Locate the cell with the specified text and output its [X, Y] center coordinate. 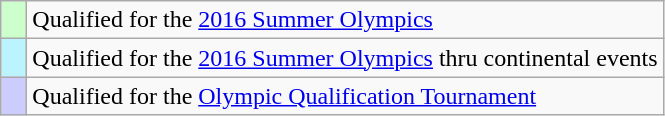
Qualified for the 2016 Summer Olympics thru continental events [345, 58]
Qualified for the Olympic Qualification Tournament [345, 96]
Qualified for the 2016 Summer Olympics [345, 20]
